Locate the cell with the specified text and output its [x, y] center coordinate. 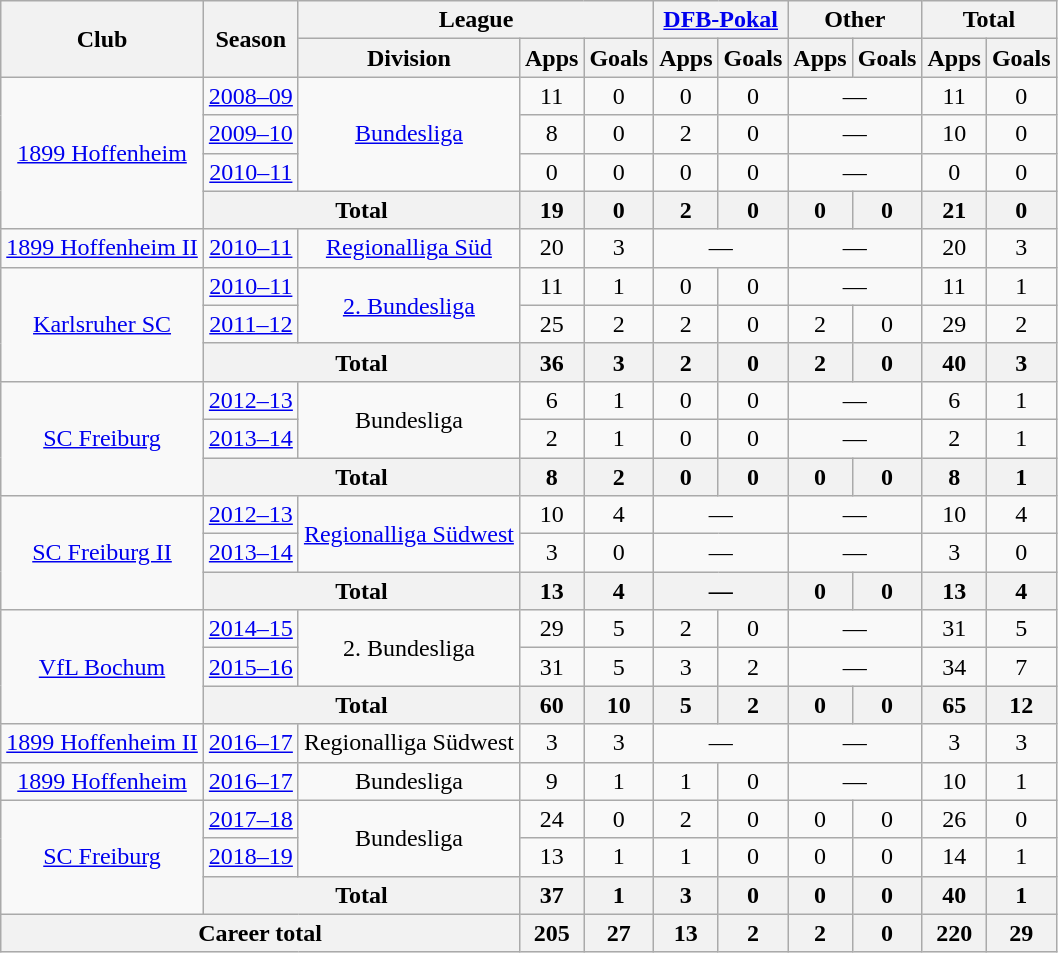
Season [250, 39]
2017–18 [250, 819]
DFB-Pokal [721, 20]
27 [619, 933]
2008–09 [250, 96]
25 [551, 324]
60 [551, 705]
2009–10 [250, 134]
Regionalliga Süd [408, 248]
2011–12 [250, 324]
19 [551, 210]
7 [1021, 667]
65 [954, 705]
Other [855, 20]
26 [954, 819]
21 [954, 210]
2018–19 [250, 857]
VfL Bochum [102, 667]
34 [954, 667]
9 [551, 781]
24 [551, 819]
220 [954, 933]
Division [408, 58]
Career total [260, 933]
12 [1021, 705]
2014–15 [250, 629]
Karlsruher SC [102, 324]
2015–16 [250, 667]
205 [551, 933]
37 [551, 895]
SC Freiburg II [102, 553]
League [476, 20]
Club [102, 39]
14 [954, 857]
36 [551, 362]
